Return (X, Y) of the center of cell containing provided text 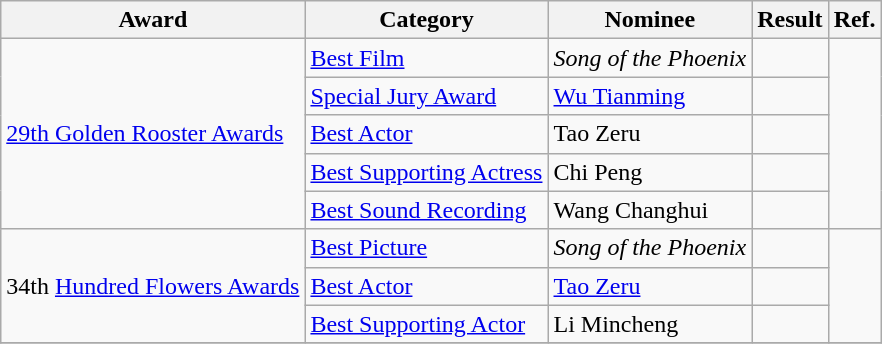
29th Golden Rooster Awards (153, 134)
Ref. (854, 20)
Nominee (650, 20)
Result (790, 20)
Best Sound Recording (426, 210)
Li Mincheng (650, 324)
Chi Peng (650, 172)
Best Picture (426, 248)
Award (153, 20)
Wu Tianming (650, 96)
Special Jury Award (426, 96)
Category (426, 20)
Best Supporting Actor (426, 324)
Best Supporting Actress (426, 172)
Wang Changhui (650, 210)
Best Film (426, 58)
34th Hundred Flowers Awards (153, 286)
